Search for the cell housing the specified text and yield its [X, Y] center coordinate. 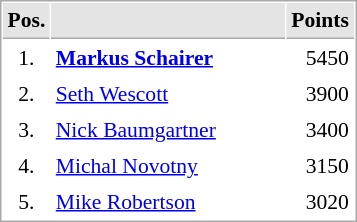
5. [26, 201]
3020 [320, 201]
3. [26, 129]
4. [26, 165]
5450 [320, 57]
Mike Robertson [168, 201]
Pos. [26, 21]
Michal Novotny [168, 165]
Seth Wescott [168, 93]
Nick Baumgartner [168, 129]
Points [320, 21]
3150 [320, 165]
3900 [320, 93]
3400 [320, 129]
Markus Schairer [168, 57]
2. [26, 93]
1. [26, 57]
